Search for the cell housing the specified text and yield its (X, Y) center coordinate. 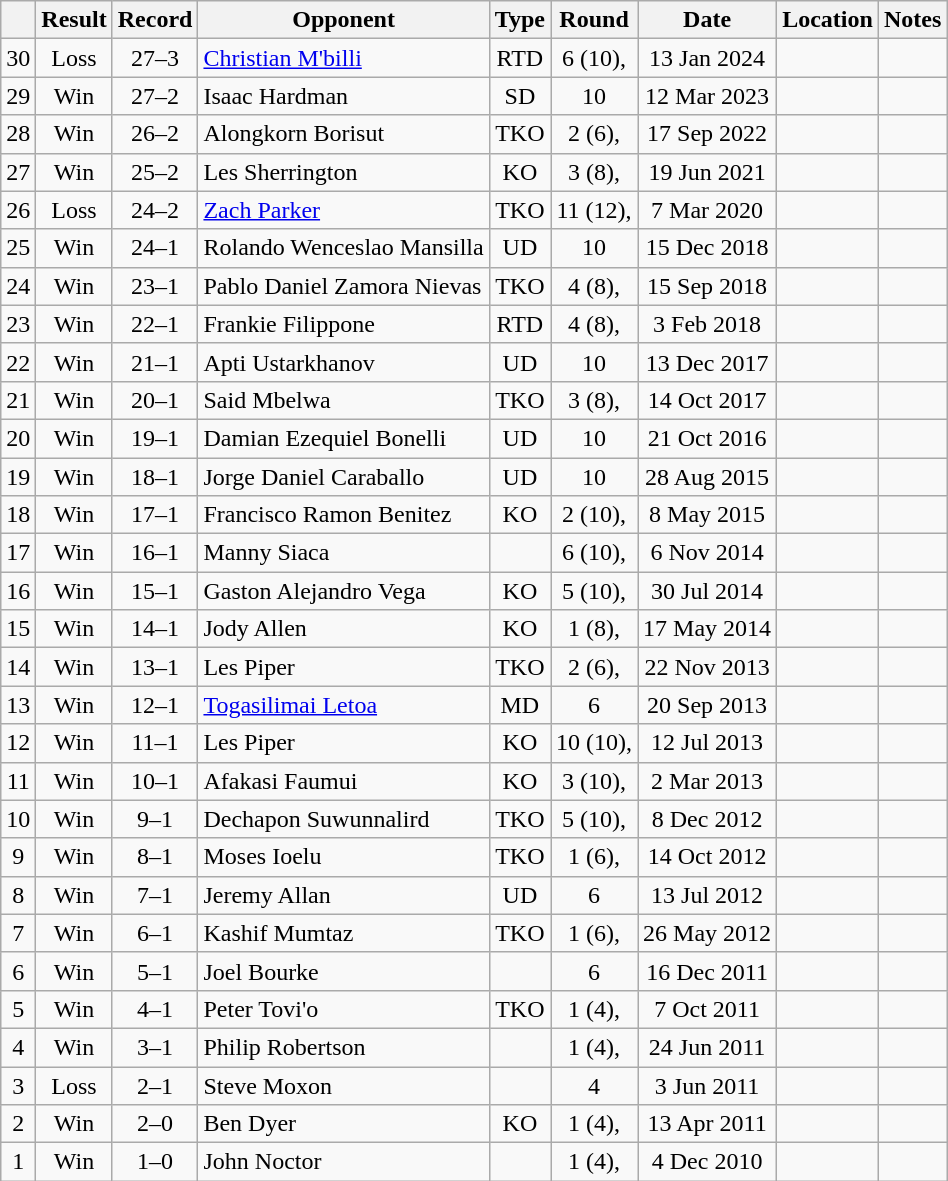
1–0 (155, 1162)
24 Jun 2011 (708, 1047)
16–1 (155, 553)
15 Sep 2018 (708, 286)
20 Sep 2013 (708, 705)
SD (520, 96)
Christian M'billi (344, 58)
13 (18, 705)
Jorge Daniel Caraballo (344, 477)
7 Oct 2011 (708, 1009)
28 (18, 134)
Steve Moxon (344, 1085)
Francisco Ramon Benitez (344, 515)
27 (18, 172)
27–2 (155, 96)
13 Jul 2012 (708, 895)
4–1 (155, 1009)
18 (18, 515)
20–1 (155, 400)
6–1 (155, 933)
29 (18, 96)
15 (18, 629)
3–1 (155, 1047)
Date (708, 20)
12 Mar 2023 (708, 96)
Said Mbelwa (344, 400)
Joel Bourke (344, 971)
10 (10), (594, 743)
27–3 (155, 58)
12 (18, 743)
20 (18, 438)
14 (18, 667)
21 (18, 400)
5 (18, 1009)
25–2 (155, 172)
28 Aug 2015 (708, 477)
12–1 (155, 705)
3 (18, 1085)
Moses Ioelu (344, 857)
7 Mar 2020 (708, 210)
3 Jun 2011 (708, 1085)
Peter Tovi'o (344, 1009)
26 (18, 210)
Zach Parker (344, 210)
Result (74, 20)
Location (828, 20)
4 Dec 2010 (708, 1162)
26 May 2012 (708, 933)
Pablo Daniel Zamora Nievas (344, 286)
2–1 (155, 1085)
1 (18, 1162)
2 (18, 1124)
Jody Allen (344, 629)
26–2 (155, 134)
25 (18, 248)
Round (594, 20)
13 Jan 2024 (708, 58)
Frankie Filippone (344, 324)
17–1 (155, 515)
9 (18, 857)
21 Oct 2016 (708, 438)
Gaston Alejandro Vega (344, 591)
1 (8), (594, 629)
24 (18, 286)
Afakasi Faumui (344, 781)
22 Nov 2013 (708, 667)
30 (18, 58)
9–1 (155, 819)
Philip Robertson (344, 1047)
14–1 (155, 629)
8 (18, 895)
17 Sep 2022 (708, 134)
18–1 (155, 477)
Kashif Mumtaz (344, 933)
16 Dec 2011 (708, 971)
7 (18, 933)
Togasilimai Letoa (344, 705)
15 Dec 2018 (708, 248)
2 Mar 2013 (708, 781)
2 (10), (594, 515)
30 Jul 2014 (708, 591)
19–1 (155, 438)
Ben Dyer (344, 1124)
17 (18, 553)
19 (18, 477)
Les Sherrington (344, 172)
24–1 (155, 248)
24–2 (155, 210)
5–1 (155, 971)
Apti Ustarkhanov (344, 362)
22 (18, 362)
14 Oct 2012 (708, 857)
John Noctor (344, 1162)
Dechapon Suwunnalird (344, 819)
Damian Ezequiel Bonelli (344, 438)
23 (18, 324)
Jeremy Allan (344, 895)
10–1 (155, 781)
2–0 (155, 1124)
11–1 (155, 743)
Record (155, 20)
12 Jul 2013 (708, 743)
Manny Siaca (344, 553)
8 May 2015 (708, 515)
Isaac Hardman (344, 96)
19 Jun 2021 (708, 172)
3 Feb 2018 (708, 324)
Rolando Wenceslao Mansilla (344, 248)
14 Oct 2017 (708, 400)
23–1 (155, 286)
17 May 2014 (708, 629)
MD (520, 705)
11 (18, 781)
15–1 (155, 591)
22–1 (155, 324)
Notes (912, 20)
3 (10), (594, 781)
8–1 (155, 857)
Alongkorn Borisut (344, 134)
13 Dec 2017 (708, 362)
11 (12), (594, 210)
6 Nov 2014 (708, 553)
7–1 (155, 895)
16 (18, 591)
8 Dec 2012 (708, 819)
21–1 (155, 362)
Opponent (344, 20)
Type (520, 20)
13 Apr 2011 (708, 1124)
13–1 (155, 667)
